Search for the cell housing the specified text and yield its [X, Y] center coordinate. 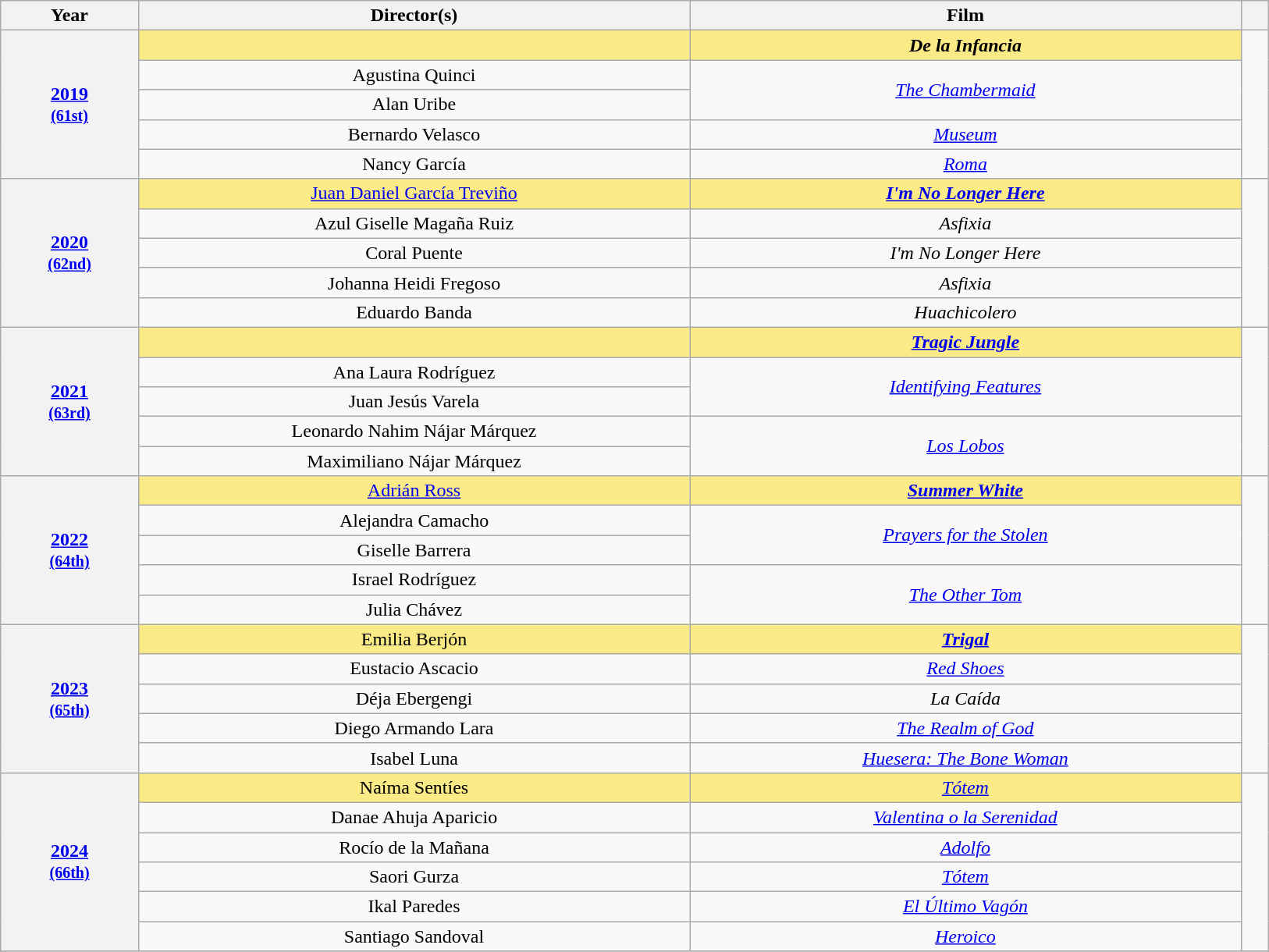
Israel Rodríguez [414, 580]
2023(65th) [70, 698]
El Último Vagón [965, 907]
Los Lobos [965, 446]
Roma [965, 164]
Juan Daniel García Treviño [414, 194]
Heroico [965, 936]
Giselle Barrera [414, 550]
Santiago Sandoval [414, 936]
Eduardo Banda [414, 312]
Alejandra Camacho [414, 520]
Summer White [965, 491]
Emilia Berjón [414, 639]
Film [965, 16]
Azul Giselle Magaña Ruiz [414, 223]
Trigal [965, 639]
2022(64th) [70, 550]
The Chambermaid [965, 90]
Red Shoes [965, 669]
Adrián Ross [414, 491]
Leonardo Nahim Nájar Márquez [414, 432]
The Realm of God [965, 728]
Ikal Paredes [414, 907]
Year [70, 16]
De la Infancia [965, 45]
Nancy García [414, 164]
Identifying Features [965, 387]
Museum [965, 134]
Prayers for the Stolen [965, 535]
Ana Laura Rodríguez [414, 372]
Valentina o la Serenidad [965, 817]
Huachicolero [965, 312]
Maximiliano Nájar Márquez [414, 461]
Coral Puente [414, 253]
Déja Ebergengi [414, 698]
2019(61st) [70, 105]
Rocío de la Mañana [414, 847]
2020(62nd) [70, 253]
Tragic Jungle [965, 342]
Diego Armando Lara [414, 728]
Agustina Quinci [414, 75]
Adolfo [965, 847]
Bernardo Velasco [414, 134]
La Caída [965, 698]
Johanna Heidi Fregoso [414, 282]
Eustacio Ascacio [414, 669]
Huesera: The Bone Woman [965, 758]
2021(63rd) [70, 401]
Director(s) [414, 16]
Naíma Sentíes [414, 787]
Alan Uribe [414, 105]
2024(66th) [70, 861]
Saori Gurza [414, 877]
Juan Jesús Varela [414, 402]
The Other Tom [965, 595]
Danae Ahuja Aparicio [414, 817]
Isabel Luna [414, 758]
Julia Chávez [414, 609]
